Return (X, Y) of the center of cell containing provided text 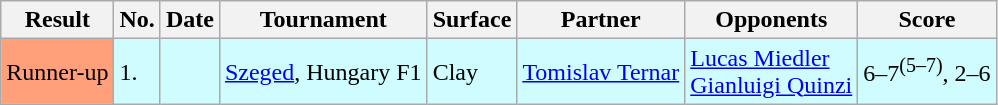
Clay (472, 72)
Result (58, 20)
No. (137, 20)
1. (137, 72)
Date (190, 20)
Lucas Miedler Gianluigi Quinzi (772, 72)
Tournament (323, 20)
Partner (601, 20)
Score (927, 20)
Opponents (772, 20)
Runner-up (58, 72)
Szeged, Hungary F1 (323, 72)
Tomislav Ternar (601, 72)
Surface (472, 20)
6–7(5–7), 2–6 (927, 72)
